Output the (x, y) coordinate of the center of the cell containing the given text.  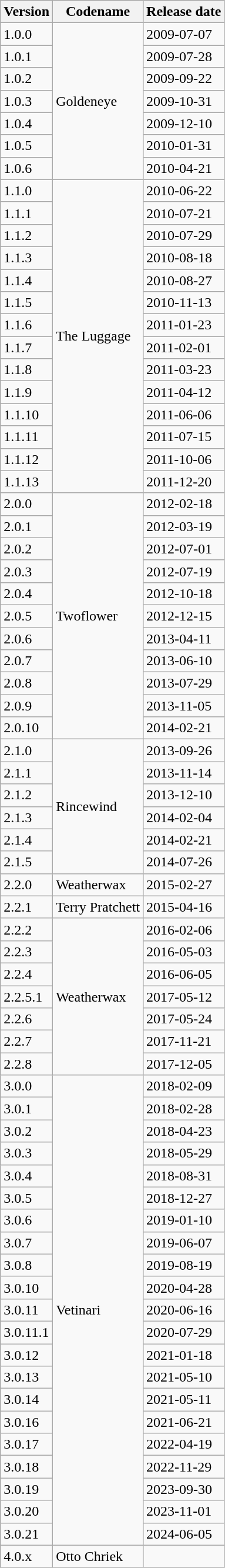
2021-05-11 (184, 1400)
2.0.2 (27, 549)
2013-06-10 (184, 661)
3.0.1 (27, 1109)
Twoflower (98, 616)
2020-04-28 (184, 1287)
2.1.3 (27, 818)
2.0.10 (27, 728)
Vetinari (98, 1310)
2009-12-10 (184, 124)
2.0.9 (27, 706)
2017-05-12 (184, 997)
2021-06-21 (184, 1422)
2010-04-21 (184, 168)
2013-09-26 (184, 750)
2018-08-31 (184, 1176)
2.0.3 (27, 571)
3.0.10 (27, 1287)
2012-12-15 (184, 616)
2010-08-18 (184, 258)
2013-12-10 (184, 795)
3.0.14 (27, 1400)
2011-03-23 (184, 370)
3.0.12 (27, 1355)
1.1.10 (27, 415)
3.0.4 (27, 1176)
2013-11-14 (184, 773)
2015-04-16 (184, 907)
2013-07-29 (184, 683)
1.0.6 (27, 168)
1.1.4 (27, 281)
2017-11-21 (184, 1042)
2.2.6 (27, 1019)
2011-04-12 (184, 392)
2.2.2 (27, 929)
4.0.x (27, 1556)
3.0.16 (27, 1422)
2.0.8 (27, 683)
3.0.11.1 (27, 1332)
2.0.5 (27, 616)
1.1.8 (27, 370)
Goldeneye (98, 101)
3.0.21 (27, 1534)
Terry Pratchett (98, 907)
Release date (184, 12)
2024-06-05 (184, 1534)
2017-05-24 (184, 1019)
2009-10-31 (184, 101)
1.0.4 (27, 124)
1.1.5 (27, 303)
1.1.1 (27, 213)
2022-04-19 (184, 1444)
The Luggage (98, 336)
3.0.11 (27, 1310)
2011-10-06 (184, 459)
2.2.1 (27, 907)
2021-05-10 (184, 1377)
2010-06-22 (184, 191)
2012-07-19 (184, 571)
3.0.18 (27, 1467)
Codename (98, 12)
2012-02-18 (184, 504)
2012-03-19 (184, 526)
1.1.7 (27, 348)
3.0.7 (27, 1243)
2020-06-16 (184, 1310)
3.0.5 (27, 1198)
2011-06-06 (184, 415)
2009-07-28 (184, 56)
2022-11-29 (184, 1467)
3.0.2 (27, 1131)
2.2.5.1 (27, 997)
2.0.1 (27, 526)
1.0.5 (27, 146)
2011-02-01 (184, 348)
2019-01-10 (184, 1220)
2023-09-30 (184, 1489)
2.0.0 (27, 504)
2018-04-23 (184, 1131)
2009-07-07 (184, 34)
2.1.0 (27, 750)
1.1.6 (27, 325)
2020-07-29 (184, 1332)
2019-08-19 (184, 1265)
2012-07-01 (184, 549)
2009-09-22 (184, 79)
2023-11-01 (184, 1512)
1.1.11 (27, 437)
2015-02-27 (184, 885)
1.0.3 (27, 101)
2.0.6 (27, 638)
1.0.1 (27, 56)
2013-04-11 (184, 638)
2.2.8 (27, 1064)
2.1.2 (27, 795)
2.0.7 (27, 661)
1.1.3 (27, 258)
2016-05-03 (184, 952)
2016-06-05 (184, 974)
1.1.2 (27, 235)
2012-10-18 (184, 593)
2.2.7 (27, 1042)
2011-01-23 (184, 325)
2019-06-07 (184, 1243)
3.0.0 (27, 1086)
3.0.3 (27, 1153)
2017-12-05 (184, 1064)
2.1.4 (27, 840)
2016-02-06 (184, 929)
2018-02-28 (184, 1109)
1.1.0 (27, 191)
2.2.3 (27, 952)
Version (27, 12)
3.0.17 (27, 1444)
2.0.4 (27, 593)
2018-12-27 (184, 1198)
2010-08-27 (184, 281)
2014-02-04 (184, 818)
3.0.20 (27, 1512)
3.0.8 (27, 1265)
2010-11-13 (184, 303)
2010-01-31 (184, 146)
2013-11-05 (184, 706)
1.0.0 (27, 34)
2011-12-20 (184, 482)
2014-07-26 (184, 862)
Otto Chriek (98, 1556)
3.0.6 (27, 1220)
2018-02-09 (184, 1086)
2010-07-21 (184, 213)
2.1.5 (27, 862)
2021-01-18 (184, 1355)
Rincewind (98, 806)
2011-07-15 (184, 437)
3.0.19 (27, 1489)
1.1.12 (27, 459)
2.1.1 (27, 773)
2.2.0 (27, 885)
1.1.13 (27, 482)
2.2.4 (27, 974)
2018-05-29 (184, 1153)
1.1.9 (27, 392)
3.0.13 (27, 1377)
2010-07-29 (184, 235)
1.0.2 (27, 79)
